Find where the given text appears and provide that cell's center as (x, y) coordinate. 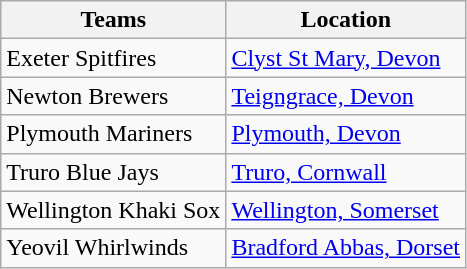
Teigngrace, Devon (346, 96)
Newton Brewers (114, 96)
Plymouth Mariners (114, 134)
Yeovil Whirlwinds (114, 248)
Wellington Khaki Sox (114, 210)
Clyst St Mary, Devon (346, 58)
Bradford Abbas, Dorset (346, 248)
Teams (114, 20)
Truro, Cornwall (346, 172)
Truro Blue Jays (114, 172)
Location (346, 20)
Plymouth, Devon (346, 134)
Exeter Spitfires (114, 58)
Wellington, Somerset (346, 210)
